Determine the [x, y] coordinate at the center of the cell enclosing the given text.  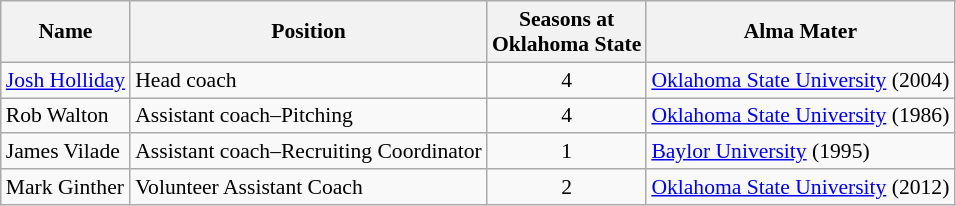
Mark Ginther [66, 187]
Oklahoma State University (2012) [800, 187]
Seasons atOklahoma State [566, 32]
Oklahoma State University (1986) [800, 116]
1 [566, 152]
Oklahoma State University (2004) [800, 80]
2 [566, 187]
Volunteer Assistant Coach [308, 187]
Baylor University (1995) [800, 152]
Assistant coach–Recruiting Coordinator [308, 152]
Head coach [308, 80]
Assistant coach–Pitching [308, 116]
Josh Holliday [66, 80]
Rob Walton [66, 116]
James Vilade [66, 152]
Name [66, 32]
Position [308, 32]
Alma Mater [800, 32]
